Return the [x, y] coordinate for the center point of the cell that contains the specified text.  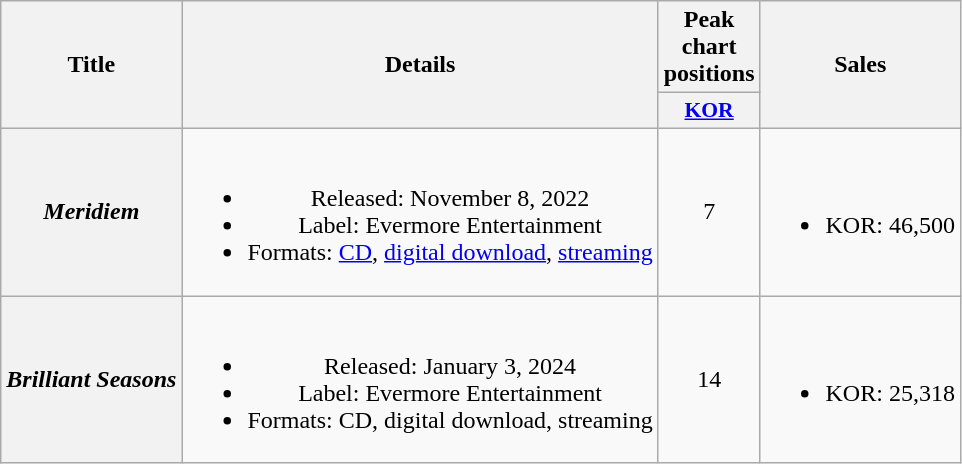
Meridiem [92, 212]
Peak chart positions [709, 47]
KOR: 46,500 [860, 212]
Sales [860, 65]
Title [92, 65]
Released: January 3, 2024Label: Evermore EntertainmentFormats: CD, digital download, streaming [420, 380]
14 [709, 380]
7 [709, 212]
Released: November 8, 2022Label: Evermore EntertainmentFormats: CD, digital download, streaming [420, 212]
Details [420, 65]
KOR: 25,318 [860, 380]
KOR [709, 111]
Brilliant Seasons [92, 380]
